Capture the cell that displays the provided text and extract its [x, y] central coordinate. 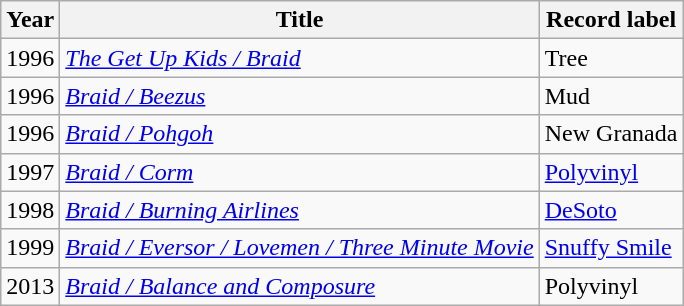
Braid / Burning Airlines [300, 210]
Braid / Eversor / Lovemen / Three Minute Movie [300, 248]
1998 [30, 210]
Mud [611, 96]
Braid / Balance and Composure [300, 286]
DeSoto [611, 210]
Snuffy Smile [611, 248]
New Granada [611, 134]
Braid / Pohgoh [300, 134]
1999 [30, 248]
Braid / Corm [300, 172]
2013 [30, 286]
Year [30, 20]
The Get Up Kids / Braid [300, 58]
Record label [611, 20]
Title [300, 20]
Braid / Beezus [300, 96]
1997 [30, 172]
Tree [611, 58]
